For the text-containing cell, return its midpoint in (X, Y) coordinate format. 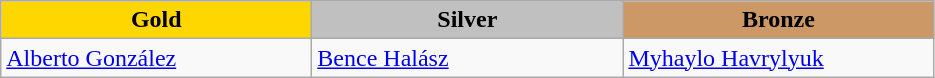
Bronze (778, 20)
Myhaylo Havrylyuk (778, 58)
Bence Halász (468, 58)
Alberto González (156, 58)
Silver (468, 20)
Gold (156, 20)
